Locate the cell with the specified text and output its [X, Y] center coordinate. 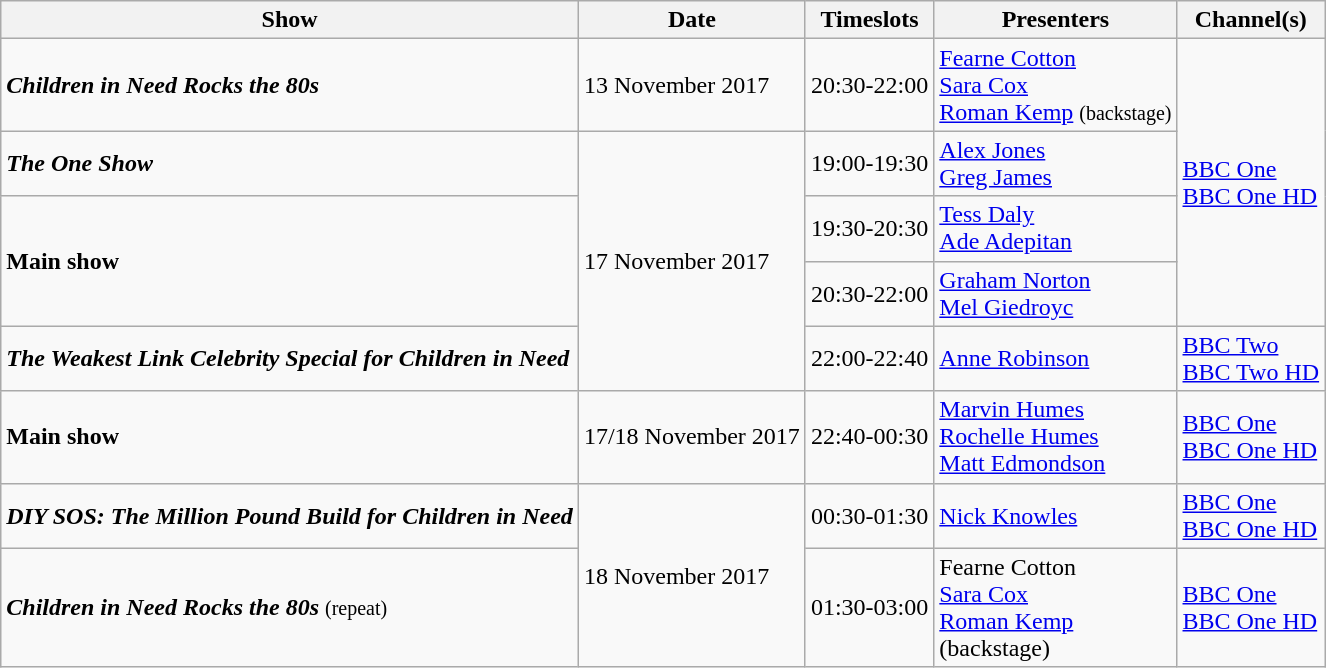
DIY SOS: The Million Pound Build for Children in Need [290, 516]
BBC TwoBBC Two HD [1251, 358]
Alex JonesGreg James [1056, 164]
Show [290, 20]
Presenters [1056, 20]
Marvin HumesRochelle HumesMatt Edmondson [1056, 437]
00:30-01:30 [869, 516]
Date [692, 20]
13 November 2017 [692, 85]
17/18 November 2017 [692, 437]
22:40-00:30 [869, 437]
Anne Robinson [1056, 358]
Graham NortonMel Giedroyc [1056, 294]
Fearne CottonSara CoxRoman Kemp (backstage) [1056, 85]
Timeslots [869, 20]
The Weakest Link Celebrity Special for Children in Need [290, 358]
01:30-03:00 [869, 608]
17 November 2017 [692, 261]
18 November 2017 [692, 575]
Children in Need Rocks the 80s (repeat) [290, 608]
22:00-22:40 [869, 358]
The One Show [290, 164]
Children in Need Rocks the 80s [290, 85]
Fearne CottonSara CoxRoman Kemp(backstage) [1056, 608]
19:30-20:30 [869, 228]
19:00-19:30 [869, 164]
Nick Knowles [1056, 516]
Tess DalyAde Adepitan [1056, 228]
Channel(s) [1251, 20]
